From the cell containing the given text, extract its center point as [X, Y] coordinate. 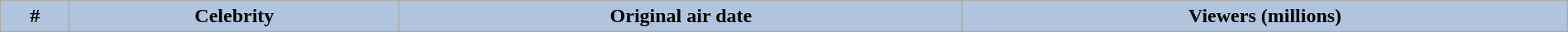
Original air date [681, 16]
Celebrity [235, 16]
Viewers (millions) [1265, 16]
# [35, 16]
